Pinpoint the cell where the given text exists, returning its [X, Y] midpoint coordinate. 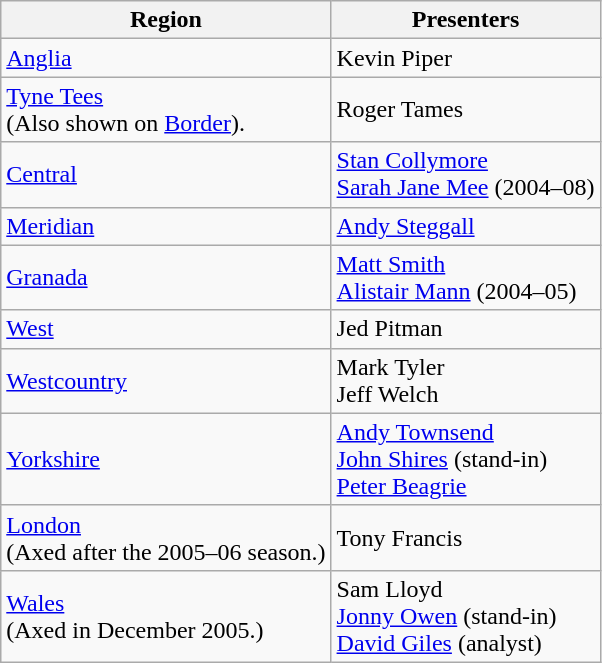
Andy Steggall [466, 226]
Stan CollymoreSarah Jane Mee (2004–08) [466, 174]
Tony Francis [466, 538]
Mark TylerJeff Welch [466, 380]
Kevin Piper [466, 58]
Tyne Tees(Also shown on Border). [166, 110]
Central [166, 174]
Anglia [166, 58]
Roger Tames [466, 110]
Granada [166, 278]
Meridian [166, 226]
Presenters [466, 20]
West [166, 329]
Yorkshire [166, 459]
Wales(Axed in December 2005.) [166, 616]
Westcountry [166, 380]
Matt SmithAlistair Mann (2004–05) [466, 278]
Andy TownsendJohn Shires (stand-in)Peter Beagrie [466, 459]
London(Axed after the 2005–06 season.) [166, 538]
Region [166, 20]
Jed Pitman [466, 329]
Sam LloydJonny Owen (stand-in)David Giles (analyst) [466, 616]
